Output the [x, y] coordinate of the center of the cell containing the given text.  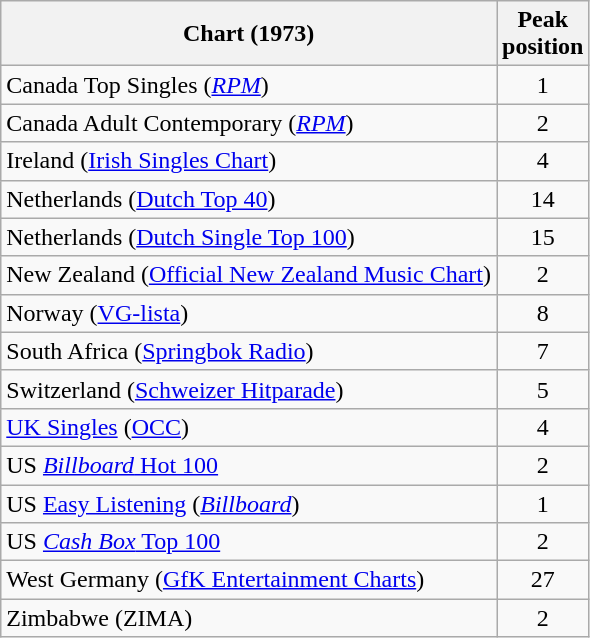
New Zealand (Official New Zealand Music Chart) [249, 275]
Netherlands (Dutch Single Top 100) [249, 237]
Canada Adult Contemporary (RPM) [249, 123]
Netherlands (Dutch Top 40) [249, 199]
15 [543, 237]
Ireland (Irish Singles Chart) [249, 161]
27 [543, 580]
8 [543, 313]
US Easy Listening (Billboard) [249, 503]
14 [543, 199]
Norway (VG-lista) [249, 313]
Switzerland (Schweizer Hitparade) [249, 389]
Peakposition [543, 34]
7 [543, 351]
Chart (1973) [249, 34]
5 [543, 389]
South Africa (Springbok Radio) [249, 351]
Zimbabwe (ZIMA) [249, 618]
Canada Top Singles (RPM) [249, 85]
UK Singles (OCC) [249, 427]
US Billboard Hot 100 [249, 465]
US Cash Box Top 100 [249, 542]
West Germany (GfK Entertainment Charts) [249, 580]
